Provide the (X, Y) coordinate of the cell's center where the given text is located.  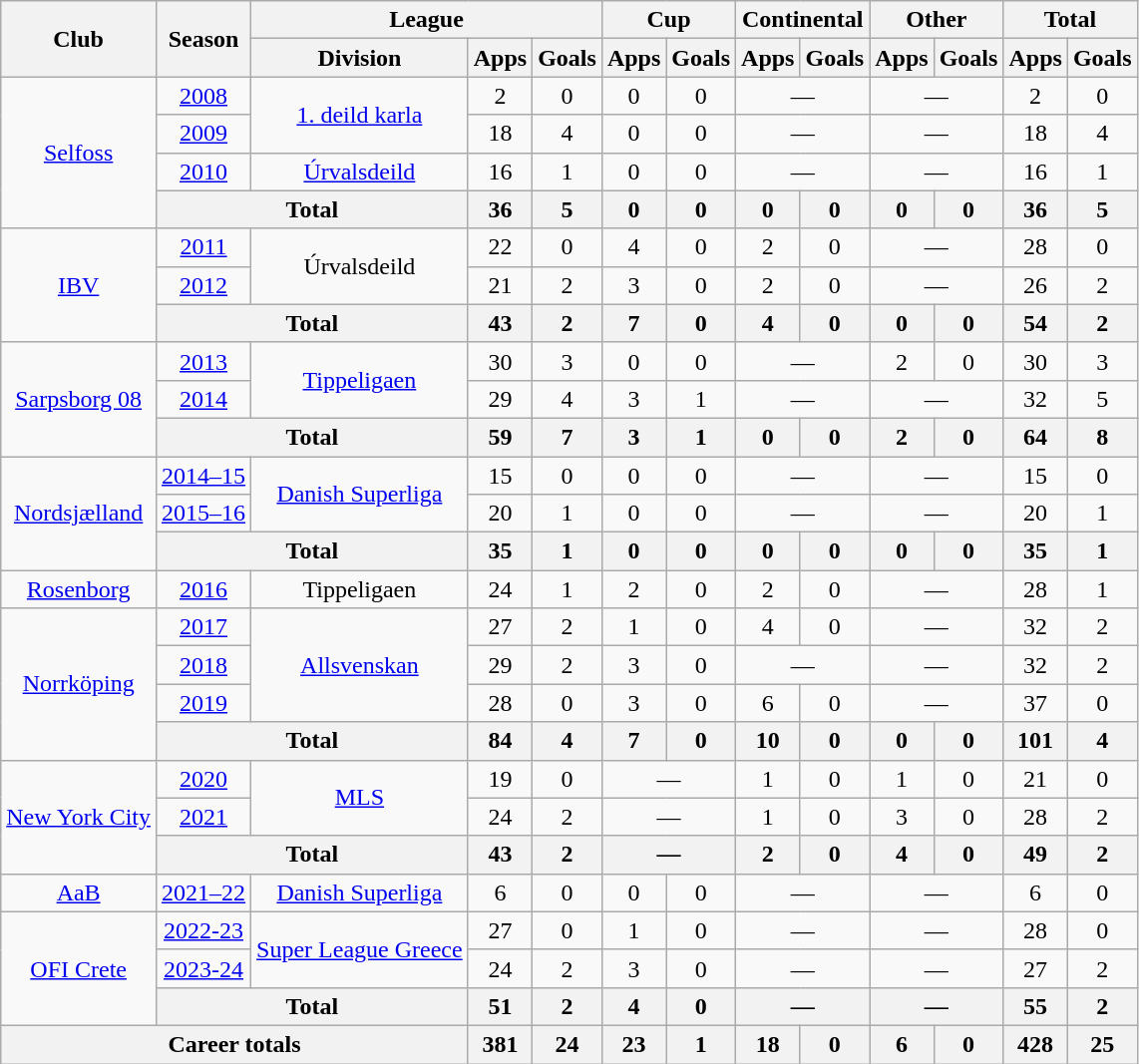
2012 (203, 285)
51 (500, 1006)
Selfoss (79, 153)
10 (768, 741)
Rosenborg (79, 589)
IBV (79, 285)
59 (500, 437)
22 (500, 247)
Season (203, 39)
49 (1035, 855)
Continental (803, 20)
2014–15 (203, 476)
Career totals (234, 1044)
2015–16 (203, 514)
2013 (203, 361)
Sarpsborg 08 (79, 399)
37 (1035, 703)
MLS (360, 798)
OFI Crete (79, 968)
428 (1035, 1044)
2014 (203, 399)
2021 (203, 817)
25 (1102, 1044)
2016 (203, 589)
2010 (203, 172)
New York City (79, 817)
Allsvenskan (360, 665)
2019 (203, 703)
2009 (203, 134)
Cup (668, 20)
2018 (203, 665)
55 (1035, 1006)
2023-24 (203, 968)
2017 (203, 627)
Division (360, 58)
23 (633, 1044)
19 (500, 779)
1. deild karla (360, 115)
84 (500, 741)
2020 (203, 779)
Super League Greece (360, 949)
26 (1035, 285)
2022-23 (203, 930)
381 (500, 1044)
Norrköping (79, 684)
54 (1035, 323)
101 (1035, 741)
League (427, 20)
2021–22 (203, 892)
2008 (203, 96)
8 (1102, 437)
Club (79, 39)
Other (937, 20)
64 (1035, 437)
AaB (79, 892)
2011 (203, 247)
Nordsjælland (79, 514)
